Search for the cell housing the specified text and yield its [X, Y] center coordinate. 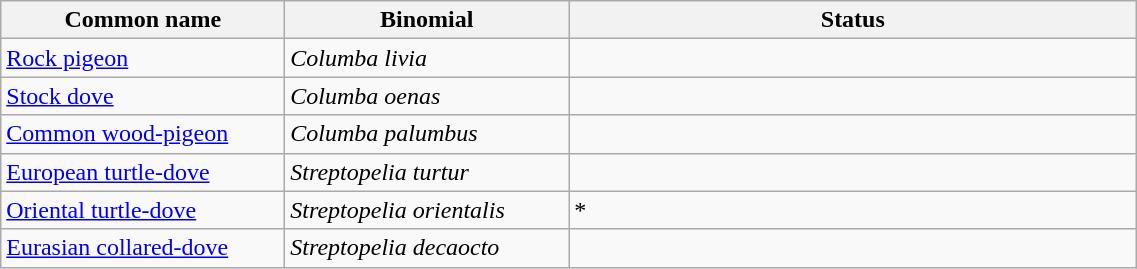
Rock pigeon [143, 58]
Binomial [427, 20]
Streptopelia turtur [427, 172]
* [853, 210]
Columba oenas [427, 96]
Stock dove [143, 96]
Columba palumbus [427, 134]
Oriental turtle-dove [143, 210]
European turtle-dove [143, 172]
Columba livia [427, 58]
Common wood-pigeon [143, 134]
Eurasian collared-dove [143, 248]
Streptopelia decaocto [427, 248]
Status [853, 20]
Streptopelia orientalis [427, 210]
Common name [143, 20]
